Output the [x, y] coordinate of the center of the cell containing the given text.  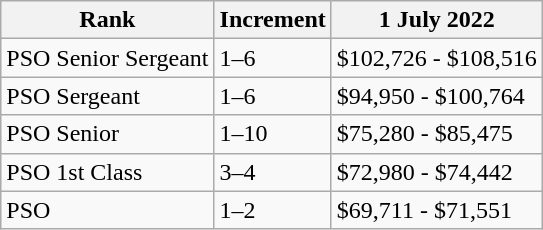
1 July 2022 [436, 20]
PSO 1st Class [108, 172]
1–2 [272, 210]
$72,980 - $74,442 [436, 172]
Rank [108, 20]
PSO Sergeant [108, 96]
PSO Senior Sergeant [108, 58]
PSO Senior [108, 134]
$69,711 - $71,551 [436, 210]
PSO [108, 210]
$102,726 - $108,516 [436, 58]
Increment [272, 20]
$94,950 - $100,764 [436, 96]
3–4 [272, 172]
$75,280 - $85,475 [436, 134]
1–10 [272, 134]
